Provide the [x, y] coordinate of the cell's center where the given text is located.  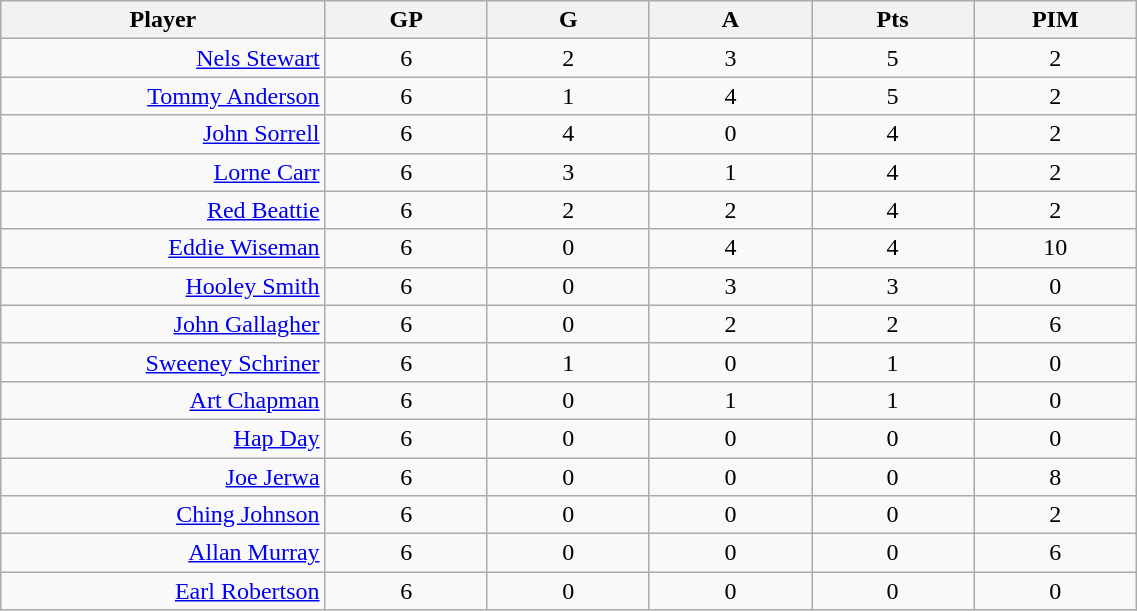
Ching Johnson [163, 515]
Lorne Carr [163, 172]
John Sorrell [163, 134]
8 [1056, 477]
Earl Robertson [163, 591]
Player [163, 20]
A [730, 20]
Pts [893, 20]
Hap Day [163, 438]
Hooley Smith [163, 286]
Nels Stewart [163, 58]
GP [406, 20]
PIM [1056, 20]
Sweeney Schriner [163, 362]
G [568, 20]
Allan Murray [163, 553]
Joe Jerwa [163, 477]
10 [1056, 248]
John Gallagher [163, 324]
Eddie Wiseman [163, 248]
Tommy Anderson [163, 96]
Red Beattie [163, 210]
Art Chapman [163, 400]
